Scan for the cell matching the given text and deliver its (x, y) coordinate at center. 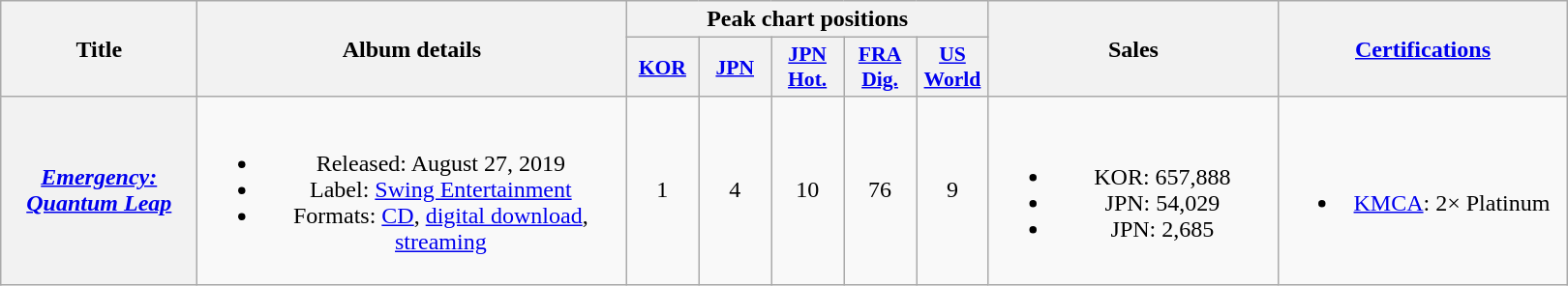
FRADig. (881, 68)
76 (881, 190)
JPN Hot. (807, 68)
KMCA: 2× Platinum (1423, 190)
Sales (1132, 48)
KOR: 657,888JPN: 54,029 JPN: 2,685 (1132, 190)
Album details (412, 48)
US World (952, 68)
KOR (662, 68)
JPN (736, 68)
Certifications (1423, 48)
Title (99, 48)
Released: August 27, 2019Label: Swing EntertainmentFormats: CD, digital download, streaming (412, 190)
9 (952, 190)
Peak chart positions (807, 19)
1 (662, 190)
4 (736, 190)
Emergency: Quantum Leap (99, 190)
10 (807, 190)
